Return (x, y) of the center of cell containing provided text 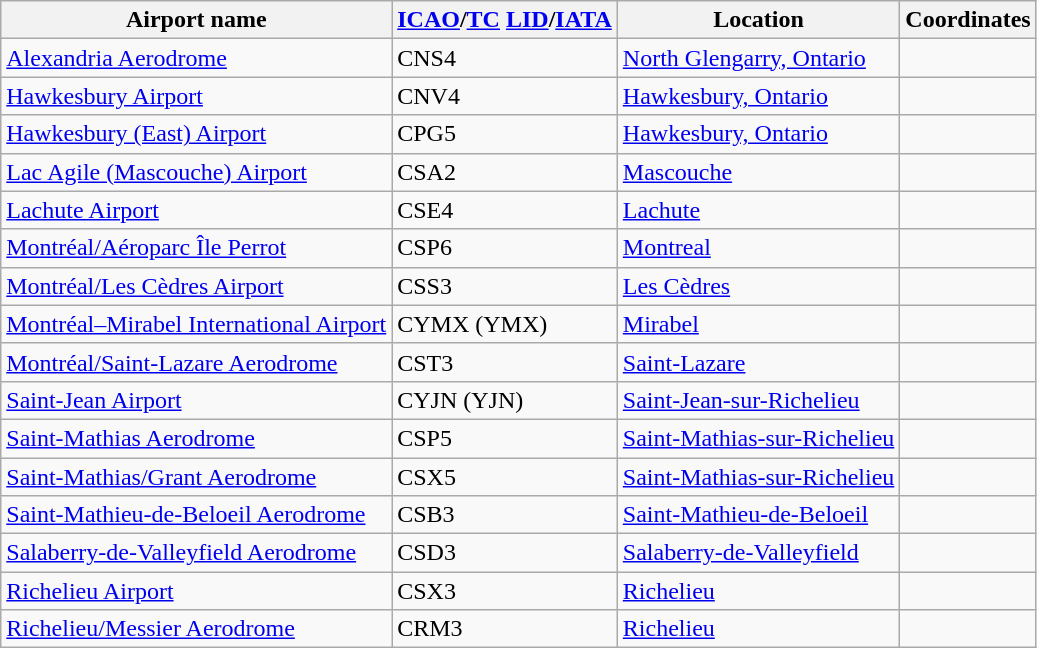
Saint-Lazare (758, 362)
Richelieu/Messier Aerodrome (196, 629)
CSP5 (505, 438)
Montréal/Les Cèdres Airport (196, 286)
North Glengarry, Ontario (758, 58)
CSP6 (505, 248)
Montréal/Saint-Lazare Aerodrome (196, 362)
CRM3 (505, 629)
Montréal/Aéroparc Île Perrot (196, 248)
Salaberry-de-Valleyfield (758, 553)
Salaberry-de-Valleyfield Aerodrome (196, 553)
CYMX (YMX) (505, 324)
Lachute Airport (196, 210)
CSX3 (505, 591)
Mascouche (758, 172)
Airport name (196, 20)
Saint-Mathias Aerodrome (196, 438)
Richelieu Airport (196, 591)
Les Cèdres (758, 286)
ICAO/TC LID/IATA (505, 20)
Hawkesbury (East) Airport (196, 134)
Lachute (758, 210)
CSA2 (505, 172)
Saint-Jean-sur-Richelieu (758, 400)
CST3 (505, 362)
Saint-Jean Airport (196, 400)
CSE4 (505, 210)
CYJN (YJN) (505, 400)
Alexandria Aerodrome (196, 58)
CSS3 (505, 286)
Montréal–Mirabel International Airport (196, 324)
Mirabel (758, 324)
CPG5 (505, 134)
Coordinates (968, 20)
Saint-Mathieu-de-Beloeil (758, 515)
Hawkesbury Airport (196, 96)
CSD3 (505, 553)
CSX5 (505, 477)
Saint-Mathieu-de-Beloeil Aerodrome (196, 515)
Location (758, 20)
Lac Agile (Mascouche) Airport (196, 172)
Saint-Mathias/Grant Aerodrome (196, 477)
Montreal (758, 248)
CSB3 (505, 515)
CNS4 (505, 58)
CNV4 (505, 96)
